Detect which cell encompasses the target text, then output its [X, Y] center coordinate. 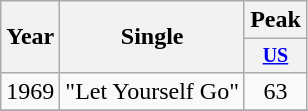
US [275, 56]
Single [152, 37]
63 [275, 91]
"Let Yourself Go" [152, 91]
Peak [275, 20]
1969 [30, 91]
Year [30, 37]
